For the text-containing cell, return its midpoint in [x, y] coordinate format. 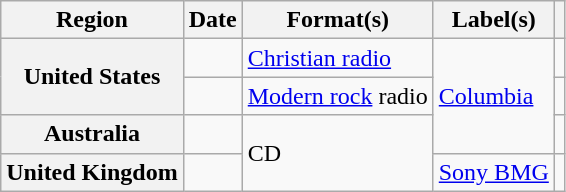
CD [338, 153]
Modern rock radio [338, 96]
United States [92, 77]
Format(s) [338, 20]
United Kingdom [92, 172]
Sony BMG [494, 172]
Label(s) [494, 20]
Australia [92, 134]
Region [92, 20]
Columbia [494, 96]
Christian radio [338, 58]
Date [212, 20]
